Pinpoint the cell where the given text exists, returning its (X, Y) midpoint coordinate. 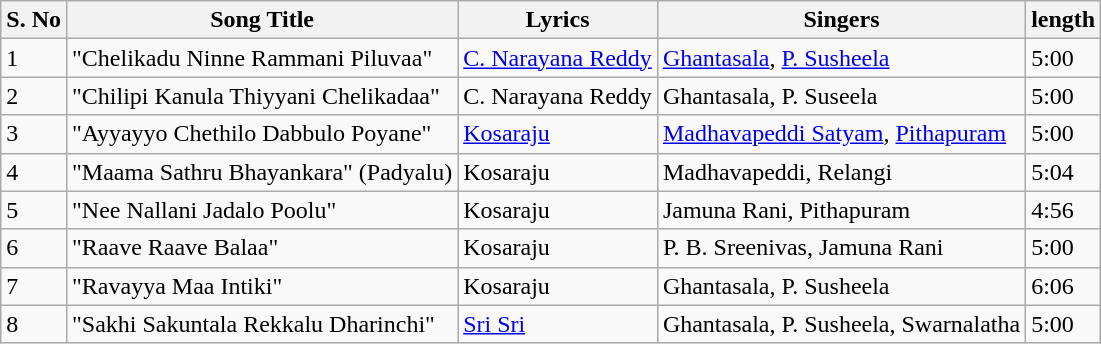
Ghantasala, P. Susheela, Swarnalatha (841, 324)
"Ayyayyo Chethilo Dabbulo Poyane" (262, 134)
Madhavapeddi Satyam, Pithapuram (841, 134)
"Chelikadu Ninne Rammani Piluvaa" (262, 58)
"Ravayya Maa Intiki" (262, 286)
Ghantasala, P. Suseela (841, 96)
2 (34, 96)
3 (34, 134)
"Raave Raave Balaa" (262, 248)
4:56 (1064, 210)
Jamuna Rani, Pithapuram (841, 210)
Lyrics (558, 20)
7 (34, 286)
5 (34, 210)
Singers (841, 20)
6:06 (1064, 286)
S. No (34, 20)
Madhavapeddi, Relangi (841, 172)
6 (34, 248)
5:04 (1064, 172)
Sri Sri (558, 324)
4 (34, 172)
"Chilipi Kanula Thiyyani Chelikadaa" (262, 96)
1 (34, 58)
"Sakhi Sakuntala Rekkalu Dharinchi" (262, 324)
length (1064, 20)
8 (34, 324)
"Maama Sathru Bhayankara" (Padyalu) (262, 172)
P. B. Sreenivas, Jamuna Rani (841, 248)
"Nee Nallani Jadalo Poolu" (262, 210)
Song Title (262, 20)
